Extract the [x, y] coordinate from the center of the cell holding the provided text.  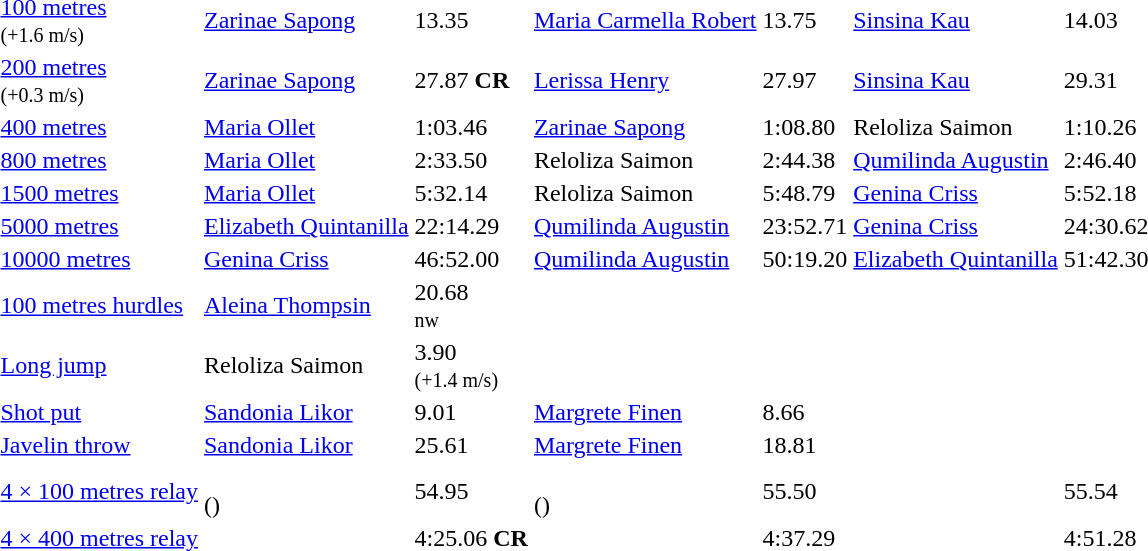
46:52.00 [471, 259]
27.87 CR [471, 80]
1:03.46 [471, 127]
9.01 [471, 412]
5:32.14 [471, 193]
Sinsina Kau [956, 80]
22:14.29 [471, 226]
1:08.80 [805, 127]
50:19.20 [805, 259]
3.90 (+1.4 m/s) [471, 366]
Aleina Thompsin [306, 306]
2:44.38 [805, 160]
54.95 [471, 492]
23:52.71 [805, 226]
18.81 [805, 445]
55.50 [805, 492]
20.68 nw [471, 306]
Lerissa Henry [645, 80]
25.61 [471, 445]
27.97 [805, 80]
8.66 [805, 412]
5:48.79 [805, 193]
2:33.50 [471, 160]
